Search for the cell housing the specified text and yield its (X, Y) center coordinate. 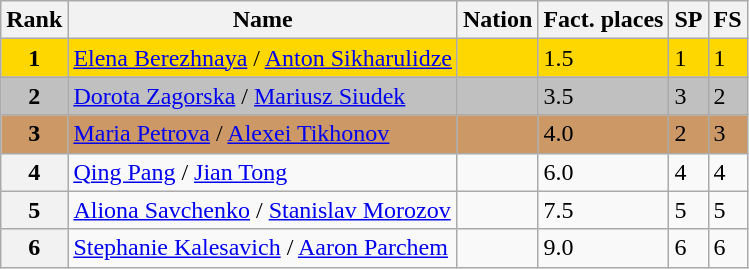
Fact. places (604, 20)
Maria Petrova / Alexei Tikhonov (263, 134)
Name (263, 20)
Aliona Savchenko / Stanislav Morozov (263, 210)
SP (688, 20)
3.5 (604, 96)
Stephanie Kalesavich / Aaron Parchem (263, 248)
Elena Berezhnaya / Anton Sikharulidze (263, 58)
6.0 (604, 172)
Dorota Zagorska / Mariusz Siudek (263, 96)
Qing Pang / Jian Tong (263, 172)
Rank (34, 20)
7.5 (604, 210)
4.0 (604, 134)
9.0 (604, 248)
1.5 (604, 58)
Nation (497, 20)
FS (728, 20)
